Scan for the cell matching the given text and deliver its [X, Y] coordinate at center. 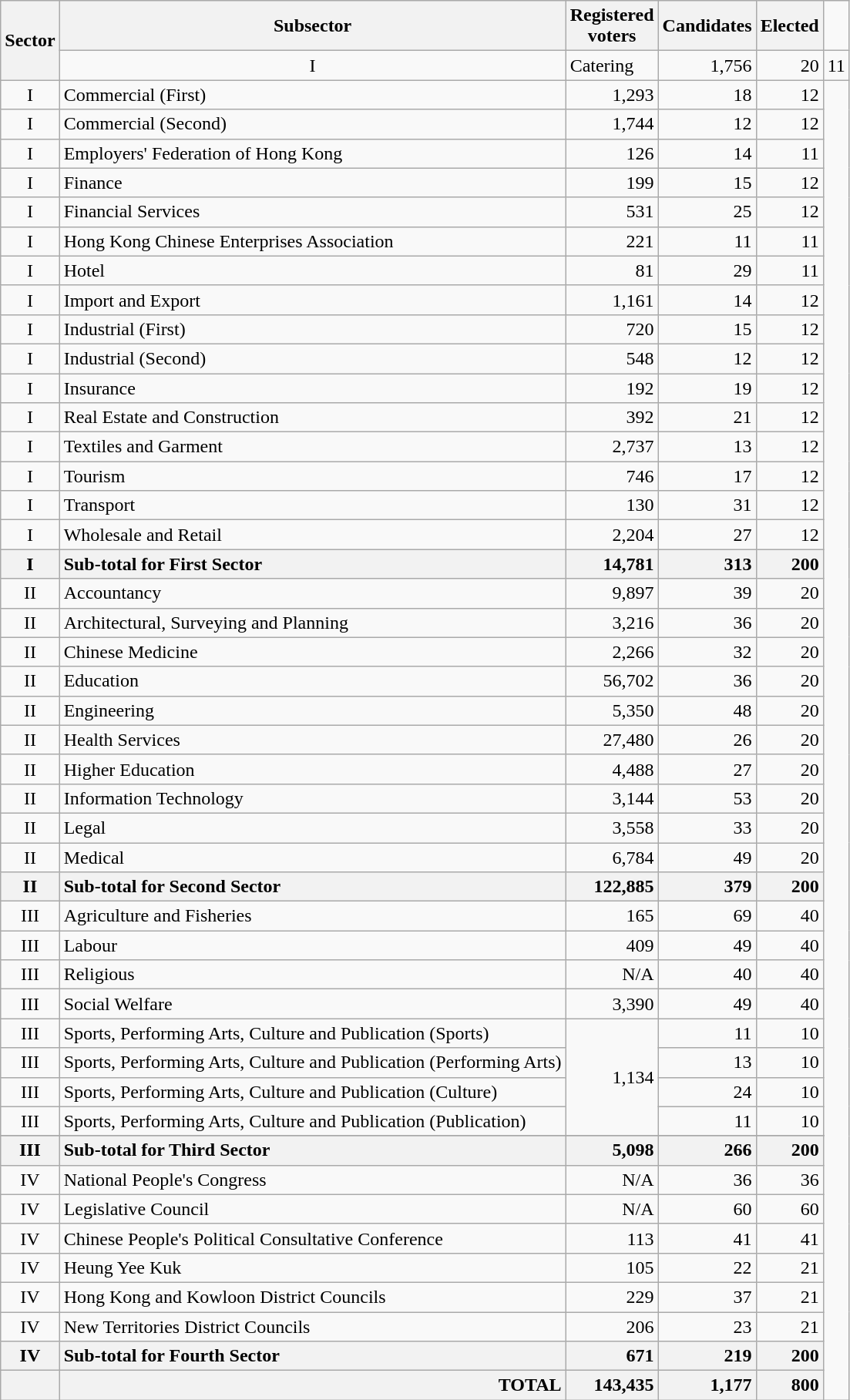
221 [612, 241]
Tourism [313, 476]
392 [612, 418]
3,390 [612, 1004]
Finance [313, 183]
Sports, Performing Arts, Culture and Publication (Sports) [313, 1033]
122,885 [612, 887]
National People's Congress [313, 1180]
Heung Yee Kuk [313, 1267]
5,098 [612, 1150]
81 [612, 270]
New Territories District Councils [313, 1326]
379 [707, 887]
1,756 [707, 65]
31 [707, 505]
Higher Education [313, 769]
192 [612, 388]
Health Services [313, 740]
720 [612, 329]
23 [707, 1326]
Legislative Council [313, 1209]
Medical [313, 858]
Architectural, Surveying and Planning [313, 623]
Hong Kong Chinese Enterprises Association [313, 241]
19 [707, 388]
Registeredvoters [612, 26]
29 [707, 270]
Sub-total for Second Sector [313, 887]
Catering [612, 65]
22 [707, 1267]
206 [612, 1326]
Legal [313, 828]
Import and Export [313, 300]
2,204 [612, 535]
37 [707, 1297]
17 [707, 476]
Wholesale and Retail [313, 535]
27,480 [612, 740]
4,488 [612, 769]
531 [612, 212]
33 [707, 828]
229 [612, 1297]
Sports, Performing Arts, Culture and Publication (Culture) [313, 1092]
3,216 [612, 623]
Sports, Performing Arts, Culture and Publication (Publication) [313, 1121]
39 [707, 593]
Commercial (First) [313, 95]
1,134 [612, 1077]
9,897 [612, 593]
Financial Services [313, 212]
TOTAL [313, 1385]
Education [313, 681]
26 [707, 740]
24 [707, 1092]
266 [707, 1150]
Sub-total for Fourth Sector [313, 1356]
32 [707, 652]
Hotel [313, 270]
3,144 [612, 798]
Social Welfare [313, 1004]
Sector [30, 40]
3,558 [612, 828]
Commercial (Second) [313, 124]
Candidates [707, 26]
113 [612, 1238]
Chinese Medicine [313, 652]
Sports, Performing Arts, Culture and Publication (Performing Arts) [313, 1063]
130 [612, 505]
313 [707, 564]
Chinese People's Political Consultative Conference [313, 1238]
143,435 [612, 1385]
25 [707, 212]
Real Estate and Construction [313, 418]
Insurance [313, 388]
Labour [313, 945]
Industrial (Second) [313, 358]
56,702 [612, 681]
2,737 [612, 447]
165 [612, 916]
Hong Kong and Kowloon District Councils [313, 1297]
Sub-total for First Sector [313, 564]
409 [612, 945]
69 [707, 916]
Agriculture and Fisheries [313, 916]
671 [612, 1356]
18 [707, 95]
219 [707, 1356]
Information Technology [313, 798]
Religious [313, 975]
48 [707, 710]
Textiles and Garment [313, 447]
Engineering [313, 710]
548 [612, 358]
105 [612, 1267]
2,266 [612, 652]
Sub-total for Third Sector [313, 1150]
Employers' Federation of Hong Kong [313, 153]
5,350 [612, 710]
Elected [789, 26]
Industrial (First) [313, 329]
Accountancy [313, 593]
Subsector [313, 26]
6,784 [612, 858]
199 [612, 183]
1,744 [612, 124]
14,781 [612, 564]
126 [612, 153]
746 [612, 476]
53 [707, 798]
1,161 [612, 300]
Transport [313, 505]
800 [789, 1385]
1,177 [707, 1385]
1,293 [612, 95]
